Output the (X, Y) coordinate of the center of the cell containing the given text.  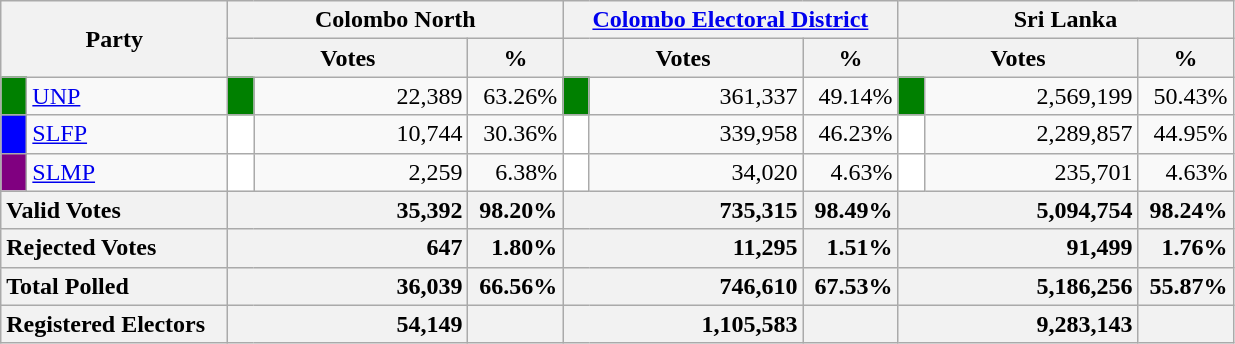
34,020 (696, 172)
1.51% (850, 248)
46.23% (850, 134)
Party (114, 39)
54,149 (348, 324)
22,389 (361, 96)
10,744 (361, 134)
30.36% (516, 134)
UNP (128, 96)
35,392 (348, 210)
Total Polled (114, 286)
Sri Lanka (1066, 20)
SLMP (128, 172)
2,569,199 (1031, 96)
11,295 (683, 248)
1.80% (516, 248)
63.26% (516, 96)
235,701 (1031, 172)
55.87% (1186, 286)
361,337 (696, 96)
746,610 (683, 286)
735,315 (683, 210)
49.14% (850, 96)
647 (348, 248)
Colombo Electoral District (730, 20)
9,283,143 (1018, 324)
44.95% (1186, 134)
339,958 (696, 134)
98.49% (850, 210)
5,094,754 (1018, 210)
Rejected Votes (114, 248)
91,499 (1018, 248)
2,259 (361, 172)
6.38% (516, 172)
1,105,583 (683, 324)
Registered Electors (114, 324)
67.53% (850, 286)
SLFP (128, 134)
5,186,256 (1018, 286)
2,289,857 (1031, 134)
50.43% (1186, 96)
36,039 (348, 286)
1.76% (1186, 248)
98.24% (1186, 210)
66.56% (516, 286)
Valid Votes (114, 210)
98.20% (516, 210)
Colombo North (396, 20)
